Locate the cell with the specified text and output its [X, Y] center coordinate. 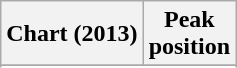
Chart (2013) [72, 34]
Peakposition [189, 34]
